Identify which cell holds the provided text, then report its (X, Y) central coordinate. 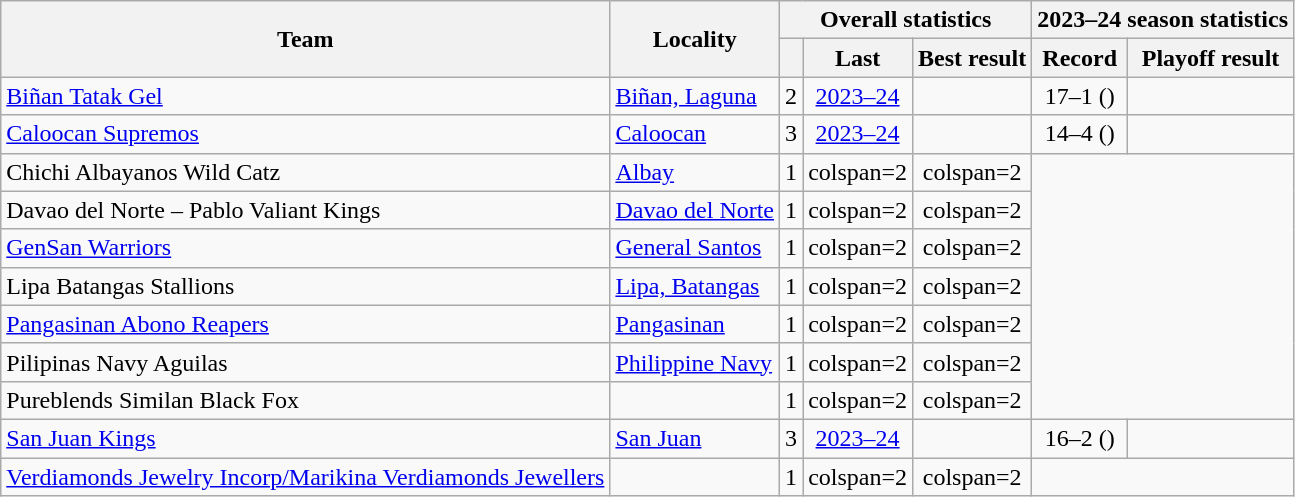
Team (306, 39)
Chichi Albayanos Wild Catz (306, 172)
Last (858, 58)
GenSan Warriors (306, 248)
Pangasinan (695, 324)
Best result (972, 58)
16–2 () (1080, 438)
Caloocan Supremos (306, 134)
14–4 () (1080, 134)
Pureblends Similan Black Fox (306, 400)
Pilipinas Navy Aguilas (306, 362)
Philippine Navy (695, 362)
Biñan, Laguna (695, 96)
Biñan Tatak Gel (306, 96)
Overall statistics (906, 20)
San Juan Kings (306, 438)
Albay (695, 172)
Lipa, Batangas (695, 286)
2023–24 season statistics (1163, 20)
Davao del Norte (695, 210)
2 (792, 96)
General Santos (695, 248)
Record (1080, 58)
Verdiamonds Jewelry Incorp/Marikina Verdiamonds Jewellers (306, 477)
Pangasinan Abono Reapers (306, 324)
San Juan (695, 438)
Lipa Batangas Stallions (306, 286)
Playoff result (1211, 58)
17–1 () (1080, 96)
Caloocan (695, 134)
Locality (695, 39)
Davao del Norte – Pablo Valiant Kings (306, 210)
